Identify which cell holds the provided text, then report its (X, Y) central coordinate. 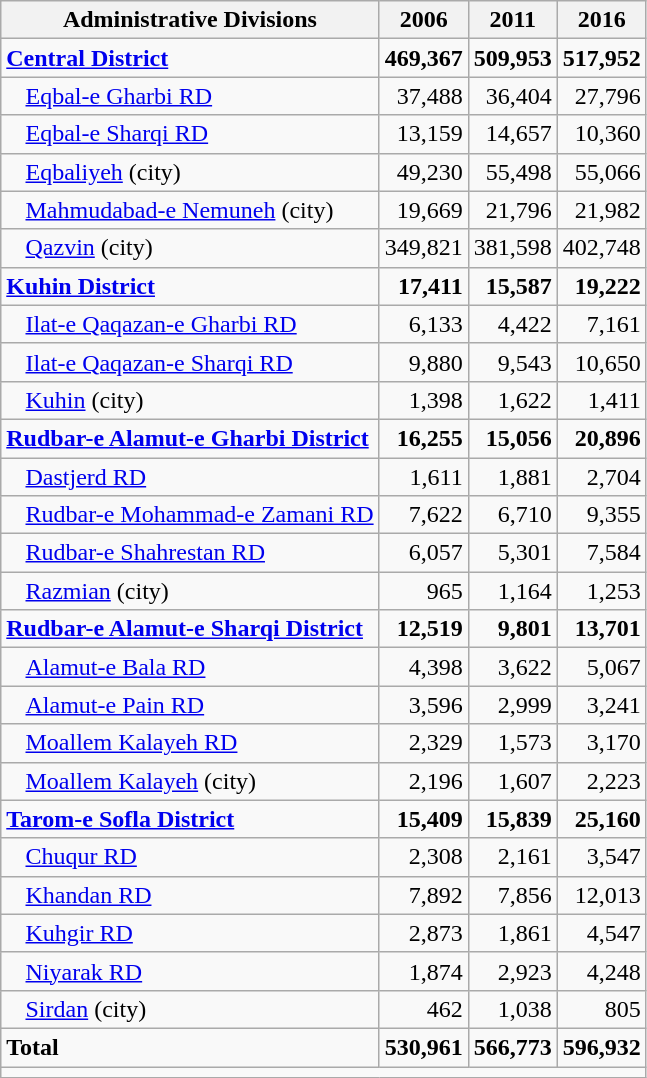
Tarom-e Sofla District (190, 819)
19,669 (424, 210)
2,223 (602, 781)
36,404 (512, 96)
4,422 (512, 324)
1,874 (424, 971)
1,881 (512, 477)
462 (424, 1009)
3,596 (424, 705)
3,622 (512, 667)
Rudbar-e Shahrestan RD (190, 553)
15,409 (424, 819)
2011 (512, 20)
Eqbal-e Sharqi RD (190, 134)
13,701 (602, 629)
5,067 (602, 667)
Alamut-e Bala RD (190, 667)
3,241 (602, 705)
27,796 (602, 96)
10,360 (602, 134)
3,170 (602, 743)
55,498 (512, 172)
2,704 (602, 477)
Niyarak RD (190, 971)
Dastjerd RD (190, 477)
509,953 (512, 58)
19,222 (602, 286)
4,547 (602, 933)
Eqbal-e Gharbi RD (190, 96)
2,196 (424, 781)
Eqbaliyeh (city) (190, 172)
13,159 (424, 134)
2006 (424, 20)
1,411 (602, 400)
4,398 (424, 667)
805 (602, 1009)
Ilat-e Qaqazan-e Gharbi RD (190, 324)
Khandan RD (190, 895)
Rudbar-e Mohammad-e Zamani RD (190, 515)
Kuhin (city) (190, 400)
Ilat-e Qaqazan-e Sharqi RD (190, 362)
1,611 (424, 477)
49,230 (424, 172)
15,587 (512, 286)
Rudbar-e Alamut-e Gharbi District (190, 438)
1,607 (512, 781)
Razmian (city) (190, 591)
7,856 (512, 895)
2,923 (512, 971)
3,547 (602, 857)
Sirdan (city) (190, 1009)
7,892 (424, 895)
2,329 (424, 743)
6,710 (512, 515)
6,133 (424, 324)
9,801 (512, 629)
5,301 (512, 553)
21,982 (602, 210)
Administrative Divisions (190, 20)
Rudbar-e Alamut-e Sharqi District (190, 629)
9,880 (424, 362)
9,543 (512, 362)
2,308 (424, 857)
Alamut-e Pain RD (190, 705)
7,161 (602, 324)
Moallem Kalayeh (city) (190, 781)
21,796 (512, 210)
7,622 (424, 515)
25,160 (602, 819)
15,056 (512, 438)
965 (424, 591)
12,013 (602, 895)
1,398 (424, 400)
1,038 (512, 1009)
1,573 (512, 743)
2,873 (424, 933)
55,066 (602, 172)
14,657 (512, 134)
Central District (190, 58)
Moallem Kalayeh RD (190, 743)
1,164 (512, 591)
2,999 (512, 705)
469,367 (424, 58)
12,519 (424, 629)
1,861 (512, 933)
Qazvin (city) (190, 248)
530,961 (424, 1047)
15,839 (512, 819)
Kuhgir RD (190, 933)
37,488 (424, 96)
2016 (602, 20)
16,255 (424, 438)
6,057 (424, 553)
Total (190, 1047)
2,161 (512, 857)
Kuhin District (190, 286)
1,253 (602, 591)
7,584 (602, 553)
1,622 (512, 400)
Chuqur RD (190, 857)
4,248 (602, 971)
349,821 (424, 248)
17,411 (424, 286)
566,773 (512, 1047)
381,598 (512, 248)
402,748 (602, 248)
20,896 (602, 438)
596,932 (602, 1047)
Mahmudabad-e Nemuneh (city) (190, 210)
10,650 (602, 362)
9,355 (602, 515)
517,952 (602, 58)
